Provide the [x, y] coordinate of the cell's center where the given text is located.  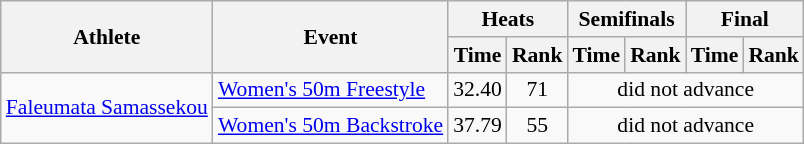
Women's 50m Backstroke [330, 126]
Faleumata Samassekou [107, 108]
Women's 50m Freestyle [330, 90]
Event [330, 36]
Final [745, 19]
37.79 [478, 126]
71 [538, 90]
Semifinals [626, 19]
Heats [508, 19]
32.40 [478, 90]
Athlete [107, 36]
55 [538, 126]
